Provide the (x, y) coordinate of the cell's center where the given text is located.  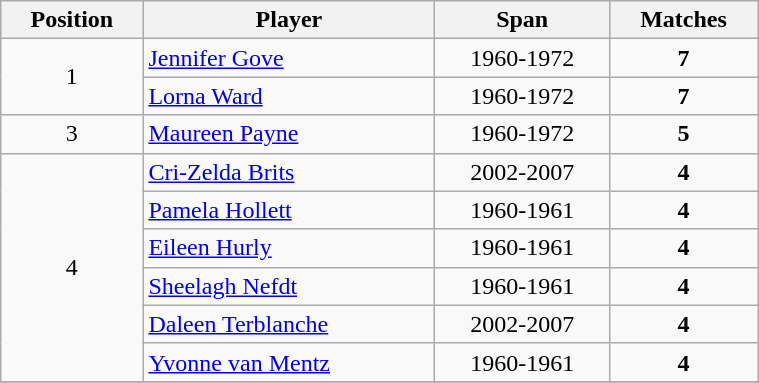
Position (72, 20)
3 (72, 134)
Player (289, 20)
Maureen Payne (289, 134)
5 (683, 134)
Lorna Ward (289, 96)
Pamela Hollett (289, 210)
Eileen Hurly (289, 248)
Jennifer Gove (289, 58)
Sheelagh Nefdt (289, 286)
Matches (683, 20)
Cri-Zelda Brits (289, 172)
Span (522, 20)
Daleen Terblanche (289, 324)
1 (72, 77)
Yvonne van Mentz (289, 362)
